Capture the cell that displays the provided text and extract its [x, y] central coordinate. 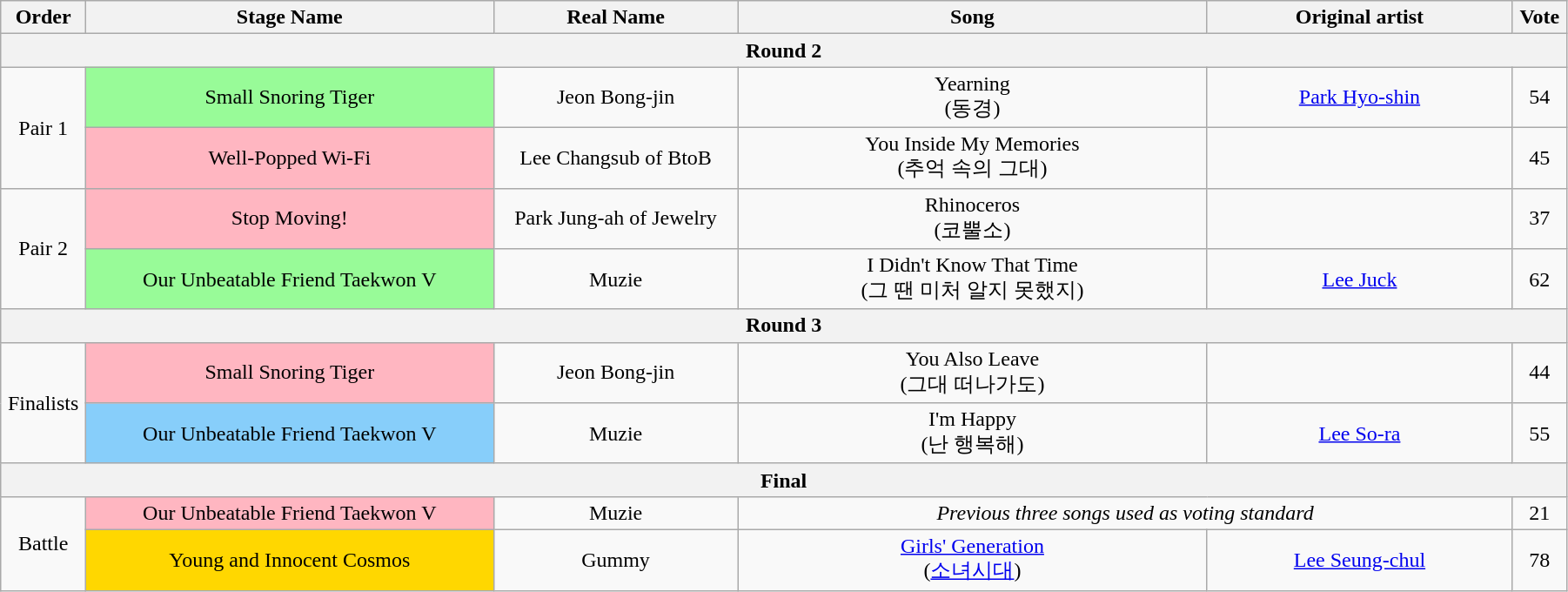
Song [973, 17]
Order [44, 17]
Yearning(동경) [973, 98]
Gummy [616, 560]
Final [784, 480]
Pair 2 [44, 249]
45 [1539, 158]
62 [1539, 279]
Vote [1539, 17]
Stop Moving! [290, 219]
Lee Juck [1359, 279]
Real Name [616, 17]
44 [1539, 373]
You Also Leave(그대 떠나가도) [973, 373]
Pair 1 [44, 127]
Stage Name [290, 17]
Well-Popped Wi-Fi [290, 158]
Original artist [1359, 17]
I Didn't Know That Time(그 땐 미처 알지 못했지) [973, 279]
37 [1539, 219]
78 [1539, 560]
55 [1539, 434]
Finalists [44, 402]
I'm Happy(난 행복해) [973, 434]
Park Hyo-shin [1359, 98]
Lee Seung-chul [1359, 560]
54 [1539, 98]
Round 3 [784, 326]
Previous three songs used as voting standard [1125, 513]
21 [1539, 513]
Girls' Generation(소녀시대) [973, 560]
Rhinoceros(코뿔소) [973, 219]
Young and Innocent Cosmos [290, 560]
Lee So-ra [1359, 434]
Park Jung-ah of Jewelry [616, 219]
Lee Changsub of BtoB [616, 158]
Round 2 [784, 50]
Battle [44, 543]
You Inside My Memories(추억 속의 그대) [973, 158]
